For the text-containing cell, return its midpoint in (X, Y) coordinate format. 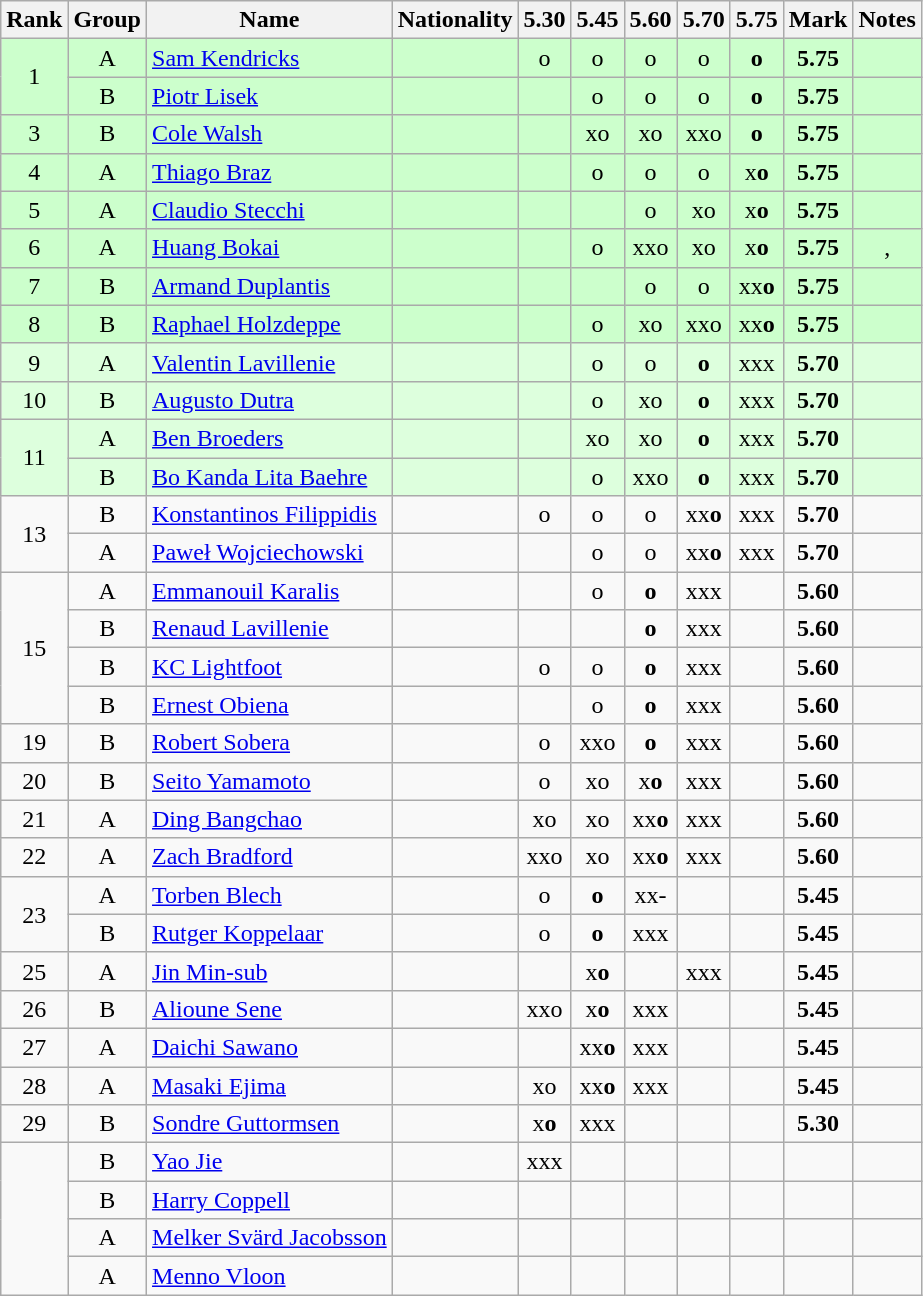
Robert Sobera (270, 743)
11 (34, 457)
Nationality (455, 20)
Seito Yamamoto (270, 781)
Bo Kanda Lita Baehre (270, 477)
3 (34, 134)
Konstantinos Filippidis (270, 515)
Sam Kendricks (270, 58)
Armand Duplantis (270, 286)
Melker Svärd Jacobsson (270, 1238)
Raphael Holzdeppe (270, 324)
10 (34, 400)
Ernest Obiena (270, 705)
Yao Jie (270, 1162)
Masaki Ejima (270, 1085)
23 (34, 914)
Sondre Guttormsen (270, 1124)
Rutger Koppelaar (270, 933)
29 (34, 1124)
20 (34, 781)
5 (34, 210)
xx- (650, 895)
9 (34, 362)
KC Lightfoot (270, 667)
27 (34, 1047)
26 (34, 1009)
Ben Broeders (270, 438)
Paweł Wojciechowski (270, 553)
Mark (818, 20)
8 (34, 324)
Cole Walsh (270, 134)
Ding Bangchao (270, 819)
13 (34, 534)
Rank (34, 20)
Thiago Braz (270, 172)
Harry Coppell (270, 1200)
7 (34, 286)
Group (108, 20)
22 (34, 857)
Notes (887, 20)
19 (34, 743)
Piotr Lisek (270, 96)
Daichi Sawano (270, 1047)
Valentin Lavillenie (270, 362)
Claudio Stecchi (270, 210)
1 (34, 77)
28 (34, 1085)
15 (34, 648)
4 (34, 172)
Renaud Lavillenie (270, 629)
6 (34, 248)
Emmanouil Karalis (270, 591)
Menno Vloon (270, 1276)
, (887, 248)
25 (34, 971)
Augusto Dutra (270, 400)
Jin Min-sub (270, 971)
21 (34, 819)
Torben Blech (270, 895)
Zach Bradford (270, 857)
Alioune Sene (270, 1009)
Name (270, 20)
Huang Bokai (270, 248)
